Pinpoint the cell where the given text exists, returning its (X, Y) midpoint coordinate. 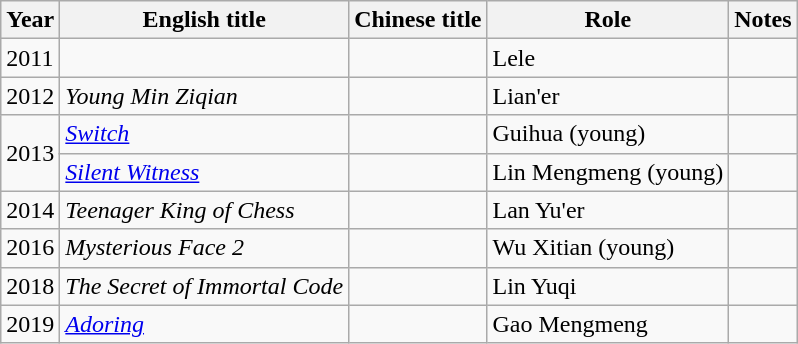
Wu Xitian (young) (608, 248)
Teenager King of Chess (204, 210)
Lin Yuqi (608, 286)
2016 (30, 248)
Chinese title (418, 20)
2012 (30, 96)
2014 (30, 210)
Young Min Ziqian (204, 96)
2011 (30, 58)
The Secret of Immortal Code (204, 286)
2013 (30, 153)
Lin Mengmeng (young) (608, 172)
Lian'er (608, 96)
2018 (30, 286)
Role (608, 20)
Lan Yu'er (608, 210)
Adoring (204, 324)
Year (30, 20)
Switch (204, 134)
2019 (30, 324)
Guihua (young) (608, 134)
Gao Mengmeng (608, 324)
Mysterious Face 2 (204, 248)
English title (204, 20)
Silent Witness (204, 172)
Notes (763, 20)
Lele (608, 58)
